For the text-containing cell, return its midpoint in [x, y] coordinate format. 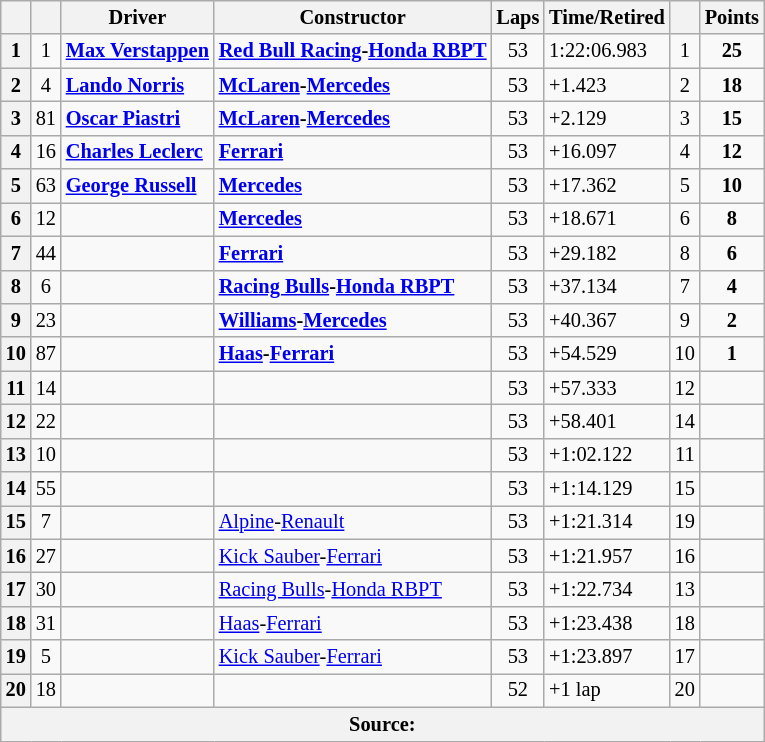
+40.367 [607, 320]
Constructor [353, 17]
22 [46, 421]
+1 lap [607, 690]
81 [46, 118]
Red Bull Racing-Honda RBPT [353, 51]
+1.423 [607, 85]
+1:14.129 [607, 489]
+1:23.438 [607, 623]
87 [46, 354]
Points [732, 17]
30 [46, 589]
55 [46, 489]
George Russell [138, 186]
63 [46, 186]
Alpine-Renault [353, 522]
+54.529 [607, 354]
1:22:06.983 [607, 51]
25 [732, 51]
52 [518, 690]
+17.362 [607, 186]
+57.333 [607, 388]
+1:23.897 [607, 657]
31 [46, 623]
+2.129 [607, 118]
23 [46, 320]
+16.097 [607, 152]
Time/Retired [607, 17]
Lando Norris [138, 85]
+37.134 [607, 287]
27 [46, 556]
Laps [518, 17]
+29.182 [607, 253]
+1:02.122 [607, 455]
Williams-Mercedes [353, 320]
+1:22.734 [607, 589]
Charles Leclerc [138, 152]
+1:21.957 [607, 556]
44 [46, 253]
+18.671 [607, 219]
Driver [138, 17]
Max Verstappen [138, 51]
+1:21.314 [607, 522]
Oscar Piastri [138, 118]
+58.401 [607, 421]
Source: [382, 724]
